Output the [x, y] coordinate of the center of the cell containing the given text.  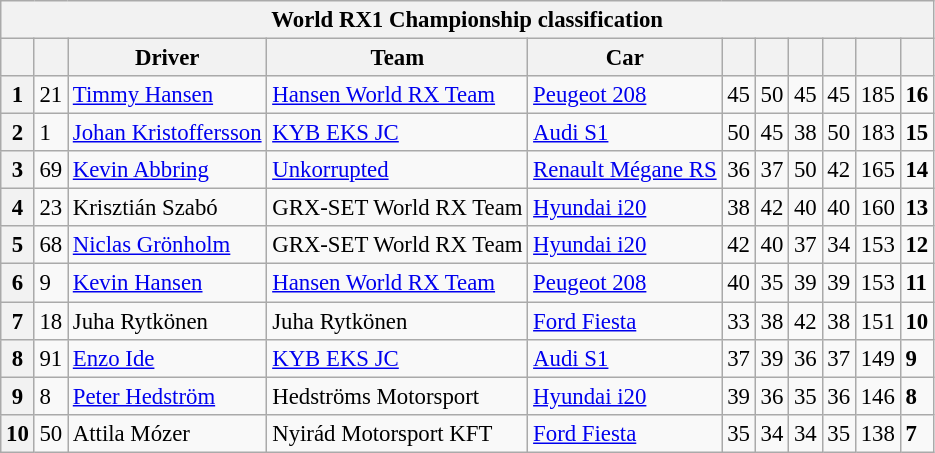
5 [18, 245]
Attila Mózer [168, 433]
91 [50, 358]
Nyirád Motorsport KFT [398, 433]
21 [50, 95]
12 [916, 245]
Kevin Hansen [168, 283]
15 [916, 133]
23 [50, 208]
2 [18, 133]
Peter Hedström [168, 396]
13 [916, 208]
138 [878, 433]
14 [916, 170]
6 [18, 283]
Team [398, 58]
18 [50, 321]
183 [878, 133]
Niclas Grönholm [168, 245]
3 [18, 170]
149 [878, 358]
Renault Mégane RS [625, 170]
Kevin Abbring [168, 170]
160 [878, 208]
68 [50, 245]
Timmy Hansen [168, 95]
Car [625, 58]
World RX1 Championship classification [468, 20]
Krisztián Szabó [168, 208]
Enzo Ide [168, 358]
151 [878, 321]
33 [738, 321]
11 [916, 283]
16 [916, 95]
Driver [168, 58]
146 [878, 396]
Hedströms Motorsport [398, 396]
185 [878, 95]
165 [878, 170]
Johan Kristoffersson [168, 133]
Unkorrupted [398, 170]
69 [50, 170]
4 [18, 208]
